Extract the (X, Y) coordinate from the center of the cell holding the provided text.  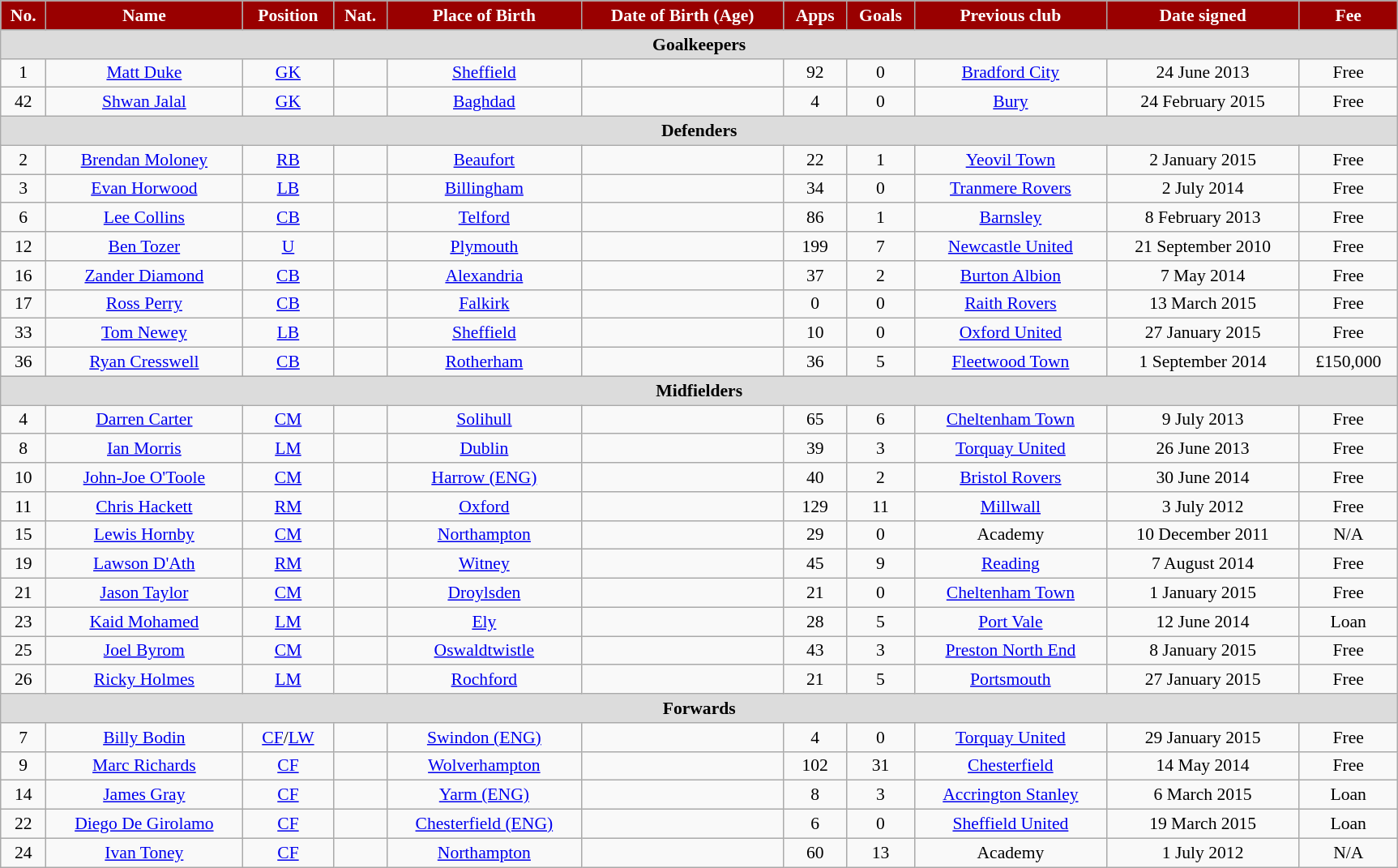
£150,000 (1349, 362)
19 (24, 564)
U (289, 246)
Burton Albion (1010, 276)
45 (815, 564)
31 (881, 766)
Zander Diamond (144, 276)
Yeovil Town (1010, 160)
RB (289, 160)
Tom Newey (144, 333)
129 (815, 507)
Billy Bodin (144, 738)
Oswaldtwistle (484, 651)
Midfielders (699, 391)
Rochford (484, 680)
7 August 2014 (1203, 564)
Witney (484, 564)
Apps (815, 15)
Goals (881, 15)
Baghdad (484, 102)
Telford (484, 218)
Ely (484, 622)
12 June 2014 (1203, 622)
2 July 2014 (1203, 189)
Jason Taylor (144, 593)
Ricky Holmes (144, 680)
Swindon (ENG) (484, 738)
Lee Collins (144, 218)
Fee (1349, 15)
Ian Morris (144, 449)
Defenders (699, 131)
65 (815, 420)
3 July 2012 (1203, 507)
7 May 2014 (1203, 276)
12 (24, 246)
Billingham (484, 189)
40 (815, 477)
199 (815, 246)
Reading (1010, 564)
17 (24, 304)
Falkirk (484, 304)
Solihull (484, 420)
Fleetwood Town (1010, 362)
Barnsley (1010, 218)
Position (289, 15)
Alexandria (484, 276)
Darren Carter (144, 420)
21 September 2010 (1203, 246)
30 June 2014 (1203, 477)
24 February 2015 (1203, 102)
9 July 2013 (1203, 420)
Dublin (484, 449)
Diego De Girolamo (144, 824)
Marc Richards (144, 766)
26 (24, 680)
23 (24, 622)
Rotherham (484, 362)
Previous club (1010, 15)
26 June 2013 (1203, 449)
24 (24, 853)
Kaid Mohamed (144, 622)
28 (815, 622)
Shwan Jalal (144, 102)
CF/LW (289, 738)
Ivan Toney (144, 853)
1 September 2014 (1203, 362)
Evan Horwood (144, 189)
Place of Birth (484, 15)
43 (815, 651)
Bury (1010, 102)
8 February 2013 (1203, 218)
1 January 2015 (1203, 593)
19 March 2015 (1203, 824)
92 (815, 73)
Oxford United (1010, 333)
Joel Byrom (144, 651)
29 (815, 535)
Yarm (ENG) (484, 795)
13 (881, 853)
Plymouth (484, 246)
Forwards (699, 708)
25 (24, 651)
10 December 2011 (1203, 535)
Matt Duke (144, 73)
Newcastle United (1010, 246)
Port Vale (1010, 622)
Goalkeepers (699, 45)
Millwall (1010, 507)
42 (24, 102)
Lawson D'Ath (144, 564)
Wolverhampton (484, 766)
Beaufort (484, 160)
Accrington Stanley (1010, 795)
John-Joe O'Toole (144, 477)
24 June 2013 (1203, 73)
Harrow (ENG) (484, 477)
16 (24, 276)
8 January 2015 (1203, 651)
2 January 2015 (1203, 160)
Date of Birth (Age) (682, 15)
Ross Perry (144, 304)
86 (815, 218)
34 (815, 189)
Preston North End (1010, 651)
Sheffield United (1010, 824)
Chesterfield (1010, 766)
14 May 2014 (1203, 766)
Raith Rovers (1010, 304)
No. (24, 15)
Tranmere Rovers (1010, 189)
Date signed (1203, 15)
13 March 2015 (1203, 304)
14 (24, 795)
Droylsden (484, 593)
James Gray (144, 795)
Nat. (361, 15)
Portsmouth (1010, 680)
Ryan Cresswell (144, 362)
60 (815, 853)
Chris Hackett (144, 507)
Brendan Moloney (144, 160)
15 (24, 535)
Chesterfield (ENG) (484, 824)
6 March 2015 (1203, 795)
102 (815, 766)
39 (815, 449)
Bristol Rovers (1010, 477)
29 January 2015 (1203, 738)
Bradford City (1010, 73)
Oxford (484, 507)
Name (144, 15)
1 July 2012 (1203, 853)
33 (24, 333)
37 (815, 276)
Ben Tozer (144, 246)
Lewis Hornby (144, 535)
